Detect which cell encompasses the target text, then output its [X, Y] center coordinate. 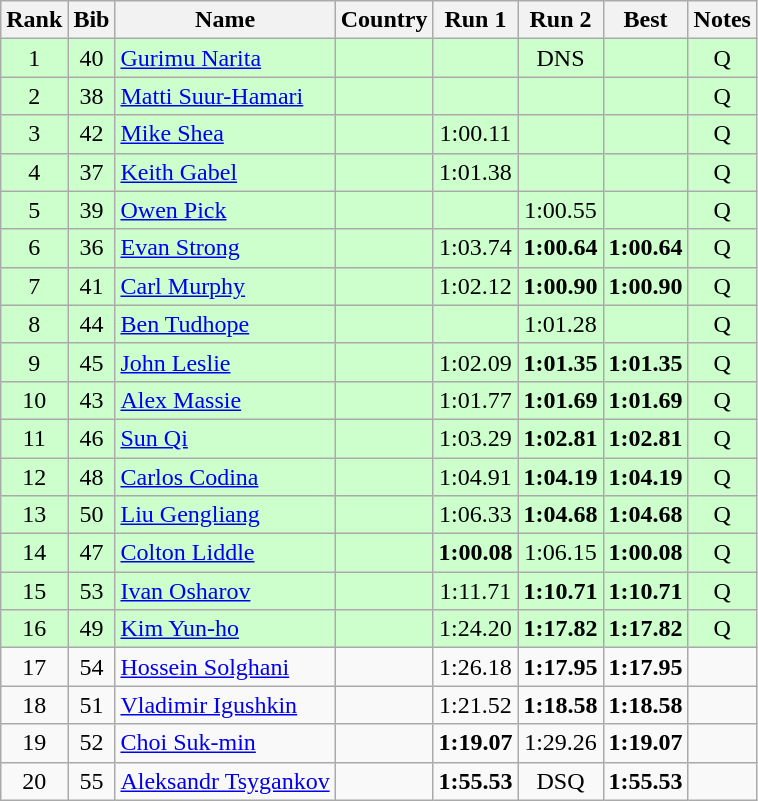
Name [225, 20]
Rank [34, 20]
1:03.29 [476, 438]
1:03.74 [476, 248]
2 [34, 96]
17 [34, 667]
Ivan Osharov [225, 591]
54 [92, 667]
20 [34, 781]
14 [34, 553]
DSQ [560, 781]
Best [646, 20]
1:29.26 [560, 743]
1:01.28 [560, 324]
1:24.20 [476, 629]
1 [34, 58]
Carlos Codina [225, 477]
Hossein Solghani [225, 667]
Matti Suur-Hamari [225, 96]
49 [92, 629]
Kim Yun-ho [225, 629]
4 [34, 172]
38 [92, 96]
37 [92, 172]
3 [34, 134]
Notes [722, 20]
Colton Liddle [225, 553]
Bib [92, 20]
Liu Gengliang [225, 515]
5 [34, 210]
Gurimu Narita [225, 58]
47 [92, 553]
Keith Gabel [225, 172]
39 [92, 210]
Ben Tudhope [225, 324]
1:04.91 [476, 477]
1:00.55 [560, 210]
6 [34, 248]
1:21.52 [476, 705]
Evan Strong [225, 248]
Owen Pick [225, 210]
7 [34, 286]
42 [92, 134]
11 [34, 438]
19 [34, 743]
50 [92, 515]
Run 1 [476, 20]
53 [92, 591]
18 [34, 705]
1:11.71 [476, 591]
John Leslie [225, 362]
55 [92, 781]
13 [34, 515]
1:01.38 [476, 172]
1:26.18 [476, 667]
1:06.33 [476, 515]
12 [34, 477]
Mike Shea [225, 134]
36 [92, 248]
10 [34, 400]
16 [34, 629]
1:00.11 [476, 134]
40 [92, 58]
41 [92, 286]
43 [92, 400]
Vladimir Igushkin [225, 705]
1:01.77 [476, 400]
44 [92, 324]
46 [92, 438]
45 [92, 362]
48 [92, 477]
Run 2 [560, 20]
Country [384, 20]
1:06.15 [560, 553]
15 [34, 591]
DNS [560, 58]
8 [34, 324]
52 [92, 743]
51 [92, 705]
Alex Massie [225, 400]
Aleksandr Tsygankov [225, 781]
Sun Qi [225, 438]
Carl Murphy [225, 286]
1:02.12 [476, 286]
1:02.09 [476, 362]
Choi Suk-min [225, 743]
9 [34, 362]
